Return (x, y) of the center of cell containing provided text 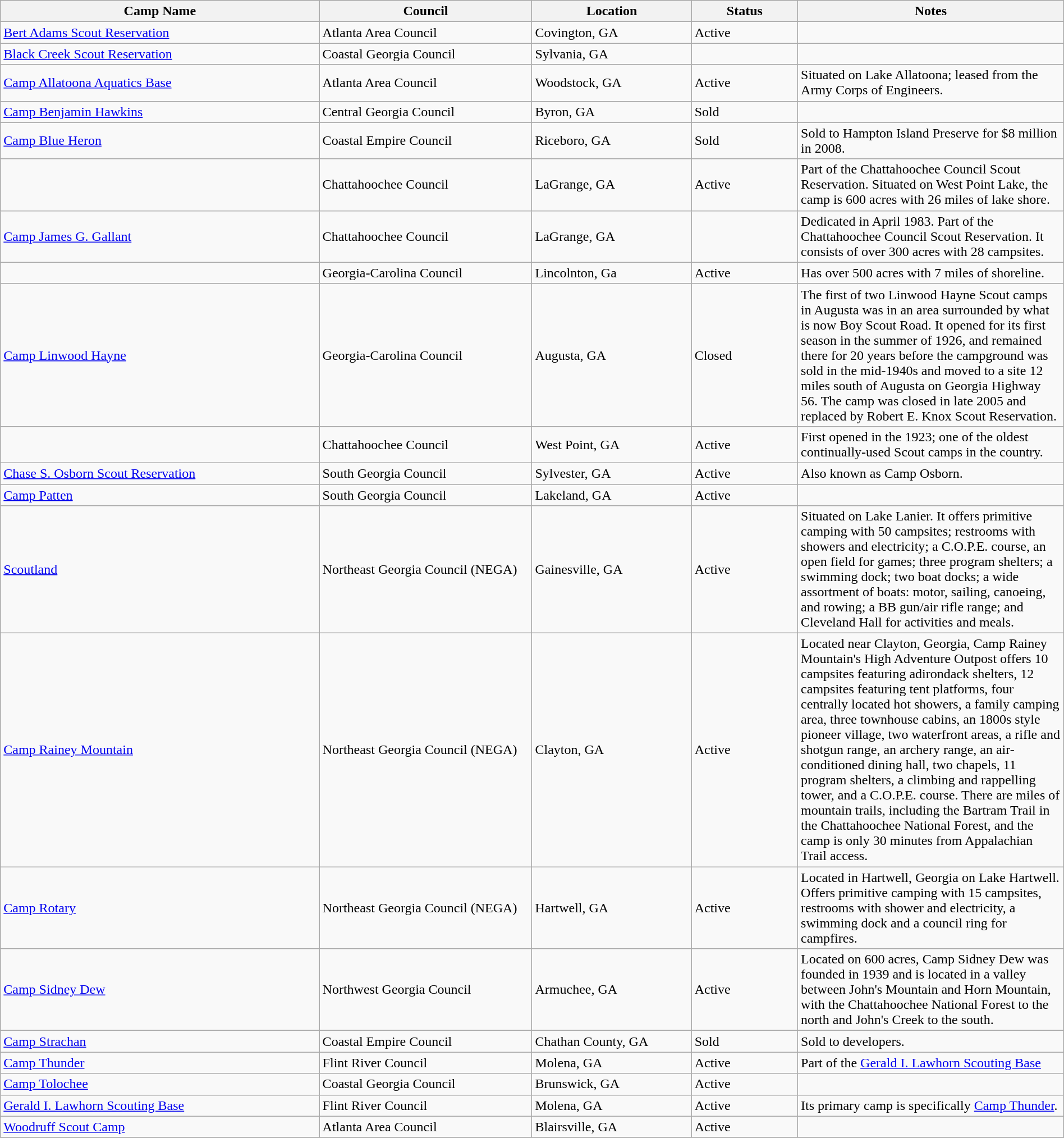
Camp Name (160, 11)
Black Creek Scout Reservation (160, 54)
Lakeland, GA (612, 495)
Woodruff Scout Camp (160, 1127)
Sylvester, GA (612, 473)
Sylvania, GA (612, 54)
Part of the Chattahoochee Council Scout Reservation. Situated on West Point Lake, the camp is 600 acres with 26 miles of lake shore. (931, 185)
Dedicated in April 1983. Part of the Chattahoochee Council Scout Reservation. It consists of over 300 acres with 28 campsites. (931, 236)
Scoutland (160, 569)
Hartwell, GA (612, 908)
West Point, GA (612, 445)
Woodstock, GA (612, 83)
Has over 500 acres with 7 miles of shoreline. (931, 273)
Camp Rotary (160, 908)
Situated on Lake Allatoona; leased from the Army Corps of Engineers. (931, 83)
Closed (744, 355)
Camp Patten (160, 495)
Camp Benjamin Hawkins (160, 112)
Camp Tolochee (160, 1084)
Camp Rainey Mountain (160, 750)
Bert Adams Scout Reservation (160, 33)
Camp Thunder (160, 1063)
Its primary camp is specifically Camp Thunder. (931, 1105)
Council (425, 11)
Clayton, GA (612, 750)
Central Georgia Council (425, 112)
Sold to Hampton Island Preserve for $8 million in 2008. (931, 140)
Blairsville, GA (612, 1127)
Lincolnton, Ga (612, 273)
Part of the Gerald I. Lawhorn Scouting Base (931, 1063)
Brunswick, GA (612, 1084)
Northwest Georgia Council (425, 990)
Augusta, GA (612, 355)
Gainesville, GA (612, 569)
Camp Blue Heron (160, 140)
Riceboro, GA (612, 140)
Camp Allatoona Aquatics Base (160, 83)
Byron, GA (612, 112)
Camp James G. Gallant (160, 236)
Chathan County, GA (612, 1041)
Notes (931, 11)
Camp Sidney Dew (160, 990)
Also known as Camp Osborn. (931, 473)
Camp Linwood Hayne (160, 355)
First opened in the 1923; one of the oldest continually-used Scout camps in the country. (931, 445)
Covington, GA (612, 33)
Camp Strachan (160, 1041)
Chase S. Osborn Scout Reservation (160, 473)
Sold to developers. (931, 1041)
Armuchee, GA (612, 990)
Location (612, 11)
Gerald I. Lawhorn Scouting Base (160, 1105)
Status (744, 11)
